For the text-containing cell, return its midpoint in (X, Y) coordinate format. 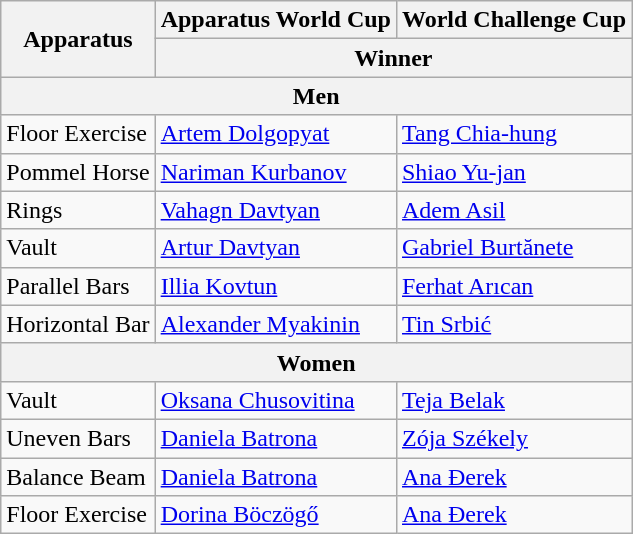
Nariman Kurbanov (276, 172)
Dorina Böczögő (276, 515)
Men (316, 96)
Ferhat Arıcan (514, 286)
Shiao Yu-jan (514, 172)
Pommel Horse (78, 172)
Adem Asil (514, 210)
Uneven Bars (78, 438)
Rings (78, 210)
Winner (393, 58)
World Challenge Cup (514, 20)
Tin Srbić (514, 324)
Parallel Bars (78, 286)
Teja Belak (514, 400)
Vahagn Davtyan (276, 210)
Oksana Chusovitina (276, 400)
Alexander Myakinin (276, 324)
Apparatus (78, 39)
Gabriel Burtănete (514, 248)
Apparatus World Cup (276, 20)
Illia Kovtun (276, 286)
Artem Dolgopyat (276, 134)
Horizontal Bar (78, 324)
Women (316, 362)
Artur Davtyan (276, 248)
Tang Chia-hung (514, 134)
Zója Székely (514, 438)
Balance Beam (78, 477)
